Provide the (X, Y) coordinate of the cell's center where the given text is located.  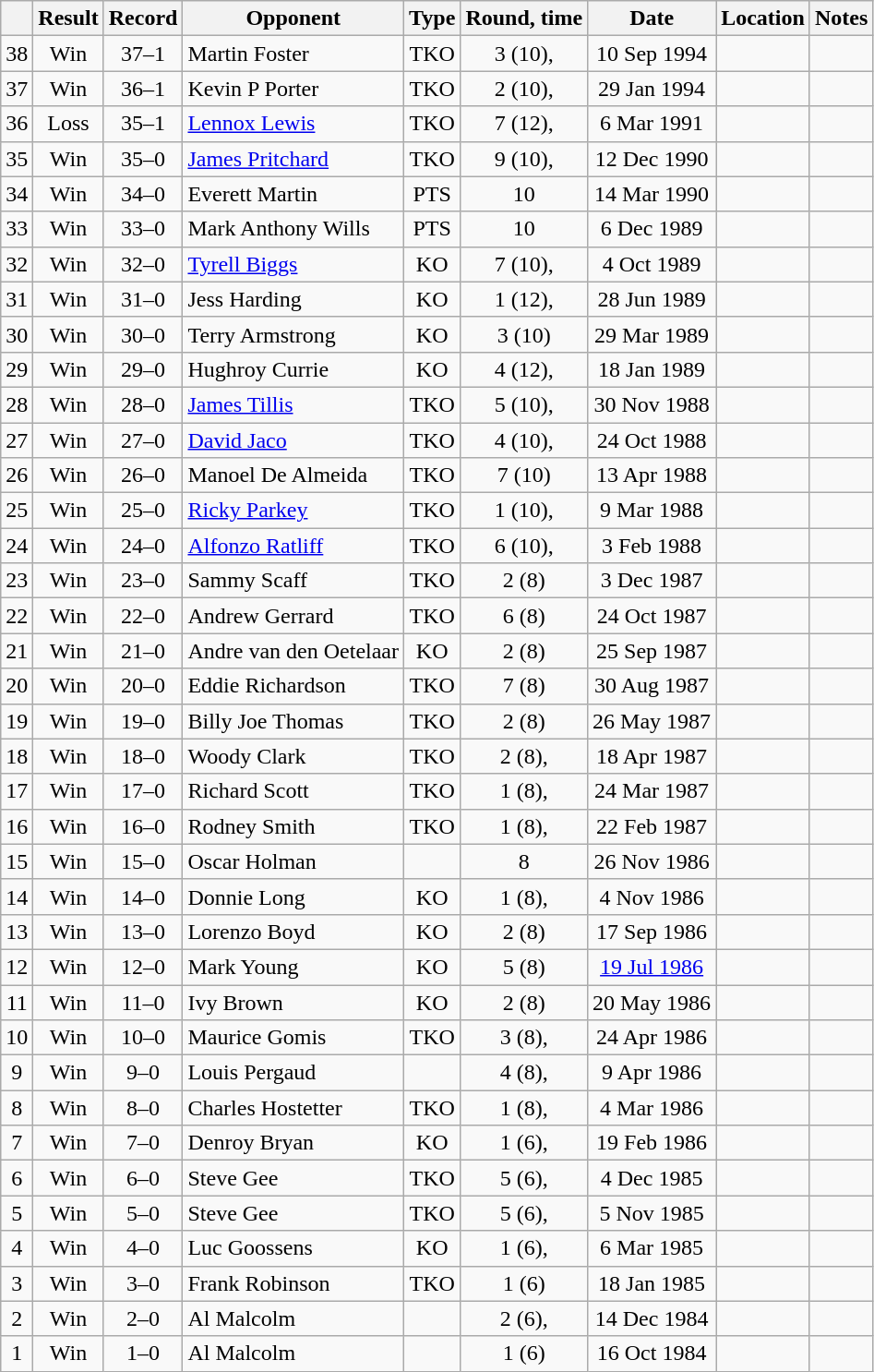
9 (10), (524, 159)
19 Feb 1986 (652, 1143)
21 (17, 651)
16 Oct 1984 (652, 1354)
14–0 (143, 897)
12–0 (143, 967)
Type (432, 18)
Manoel De Almeida (293, 475)
1 (10), (524, 511)
24–0 (143, 546)
6 (8) (524, 616)
9 Mar 1988 (652, 511)
15 (17, 861)
4–0 (143, 1248)
25 (17, 511)
3 (10) (524, 334)
24 (17, 546)
29 Mar 1989 (652, 334)
James Tillis (293, 404)
6 (17, 1178)
Charles Hostetter (293, 1108)
2–0 (143, 1318)
Record (143, 18)
Everett Martin (293, 194)
29 (17, 369)
29–0 (143, 369)
4 Dec 1985 (652, 1178)
5 (8) (524, 967)
Location (763, 18)
3–0 (143, 1283)
37–1 (143, 54)
34 (17, 194)
1 (12), (524, 299)
35–1 (143, 124)
18 Apr 1987 (652, 756)
24 Oct 1987 (652, 616)
4 (10), (524, 440)
26–0 (143, 475)
20 (17, 686)
Hughroy Currie (293, 369)
Woody Clark (293, 756)
27–0 (143, 440)
11–0 (143, 1002)
26 (17, 475)
31–0 (143, 299)
6 Mar 1985 (652, 1248)
30 (17, 334)
12 (17, 967)
Terry Armstrong (293, 334)
Result (68, 18)
14 (17, 897)
Richard Scott (293, 791)
18 Jan 1985 (652, 1283)
16 (17, 826)
Lorenzo Boyd (293, 932)
26 May 1987 (652, 721)
10–0 (143, 1038)
36–1 (143, 89)
James Pritchard (293, 159)
36 (17, 124)
4 (17, 1248)
30–0 (143, 334)
28 Jun 1989 (652, 299)
6 Dec 1989 (652, 229)
17 Sep 1986 (652, 932)
19 Jul 1986 (652, 967)
Donnie Long (293, 897)
7 (8) (524, 686)
5–0 (143, 1213)
Maurice Gomis (293, 1038)
32 (17, 264)
Kevin P Porter (293, 89)
Mark Anthony Wills (293, 229)
Opponent (293, 18)
3 Dec 1987 (652, 581)
29 Jan 1994 (652, 89)
19–0 (143, 721)
28–0 (143, 404)
30 Nov 1988 (652, 404)
Frank Robinson (293, 1283)
20–0 (143, 686)
Tyrell Biggs (293, 264)
1 (17, 1354)
7–0 (143, 1143)
14 Dec 1984 (652, 1318)
Mark Young (293, 967)
27 (17, 440)
7 (17, 1143)
3 (10), (524, 54)
Billy Joe Thomas (293, 721)
37 (17, 89)
14 Mar 1990 (652, 194)
Rodney Smith (293, 826)
33 (17, 229)
Oscar Holman (293, 861)
38 (17, 54)
31 (17, 299)
23–0 (143, 581)
Denroy Bryan (293, 1143)
17–0 (143, 791)
6 (10), (524, 546)
21–0 (143, 651)
8–0 (143, 1108)
Alfonzo Ratliff (293, 546)
Lennox Lewis (293, 124)
12 Dec 1990 (652, 159)
5 (10), (524, 404)
34–0 (143, 194)
Sammy Scaff (293, 581)
9 Apr 1986 (652, 1073)
Andre van den Oetelaar (293, 651)
1–0 (143, 1354)
24 Mar 1987 (652, 791)
32–0 (143, 264)
6–0 (143, 1178)
Ricky Parkey (293, 511)
Jess Harding (293, 299)
33–0 (143, 229)
5 Nov 1985 (652, 1213)
4 (12), (524, 369)
3 (17, 1283)
19 (17, 721)
10 Sep 1994 (652, 54)
18 (17, 756)
28 (17, 404)
4 (8), (524, 1073)
Loss (68, 124)
4 Mar 1986 (652, 1108)
15–0 (143, 861)
9 (17, 1073)
Notes (841, 18)
3 (8), (524, 1038)
24 Oct 1988 (652, 440)
35–0 (143, 159)
26 Nov 1986 (652, 861)
Ivy Brown (293, 1002)
Louis Pergaud (293, 1073)
2 (8), (524, 756)
7 (10) (524, 475)
5 (17, 1213)
13 Apr 1988 (652, 475)
Eddie Richardson (293, 686)
25 Sep 1987 (652, 651)
David Jaco (293, 440)
18 Jan 1989 (652, 369)
Round, time (524, 18)
2 (6), (524, 1318)
13–0 (143, 932)
2 (10), (524, 89)
22–0 (143, 616)
6 Mar 1991 (652, 124)
Andrew Gerrard (293, 616)
2 (17, 1318)
Martin Foster (293, 54)
13 (17, 932)
11 (17, 1002)
4 Oct 1989 (652, 264)
4 Nov 1986 (652, 897)
7 (10), (524, 264)
18–0 (143, 756)
17 (17, 791)
24 Apr 1986 (652, 1038)
22 Feb 1987 (652, 826)
35 (17, 159)
22 (17, 616)
30 Aug 1987 (652, 686)
Date (652, 18)
23 (17, 581)
20 May 1986 (652, 1002)
3 Feb 1988 (652, 546)
16–0 (143, 826)
25–0 (143, 511)
9–0 (143, 1073)
Luc Goossens (293, 1248)
7 (12), (524, 124)
